For the text-containing cell, return its midpoint in (x, y) coordinate format. 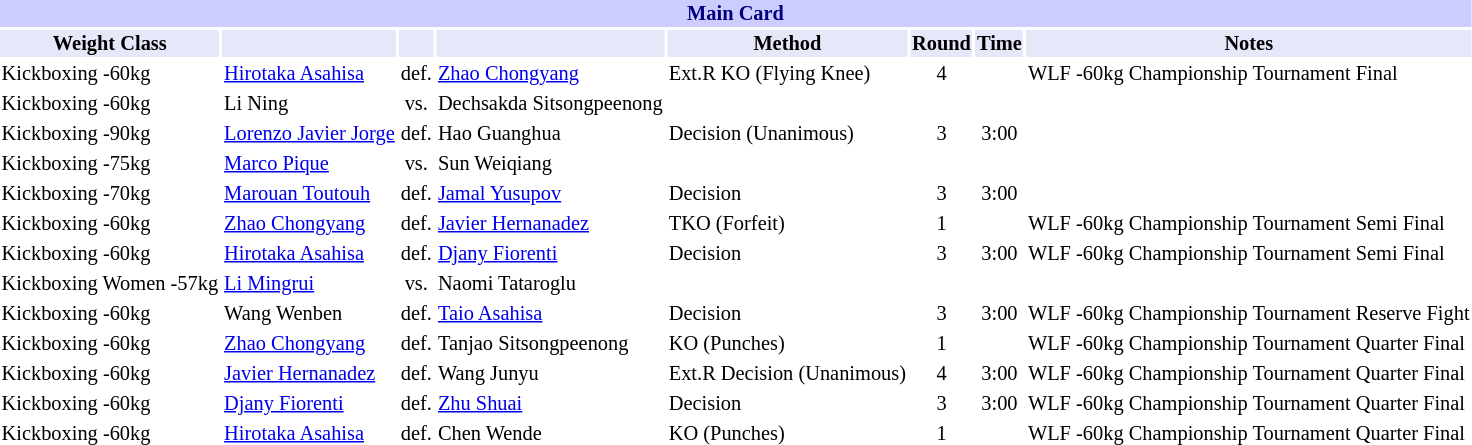
Marouan Toutouh (310, 194)
Wang Wenben (310, 314)
Time (999, 44)
Method (787, 44)
Wang Junyu (550, 374)
Hao Guanghua (550, 134)
Jamal Yusupov (550, 194)
Lorenzo Javier Jorge (310, 134)
Naomi Tataroglu (550, 284)
Marco Pique (310, 164)
Zhu Shuai (550, 404)
Tanjao Sitsongpeenong (550, 344)
Ext.R KO (Flying Knee) (787, 74)
Kickboxing -90kg (110, 134)
KO (Punches) (787, 344)
Taio Asahisa (550, 314)
WLF -60kg Championship Tournament Final (1248, 74)
Weight Class (110, 44)
Li Ning (310, 104)
Round (942, 44)
Ext.R Decision (Unanimous) (787, 374)
Dechsakda Sitsongpeenong (550, 104)
WLF -60kg Championship Tournament Reserve Fight (1248, 314)
Li Mingrui (310, 284)
Kickboxing -75kg (110, 164)
Kickboxing -70kg (110, 194)
Main Card (736, 14)
Kickboxing Women -57kg (110, 284)
Notes (1248, 44)
Decision (Unanimous) (787, 134)
Sun Weiqiang (550, 164)
TKO (Forfeit) (787, 224)
